Scan for the cell matching the given text and deliver its [X, Y] coordinate at center. 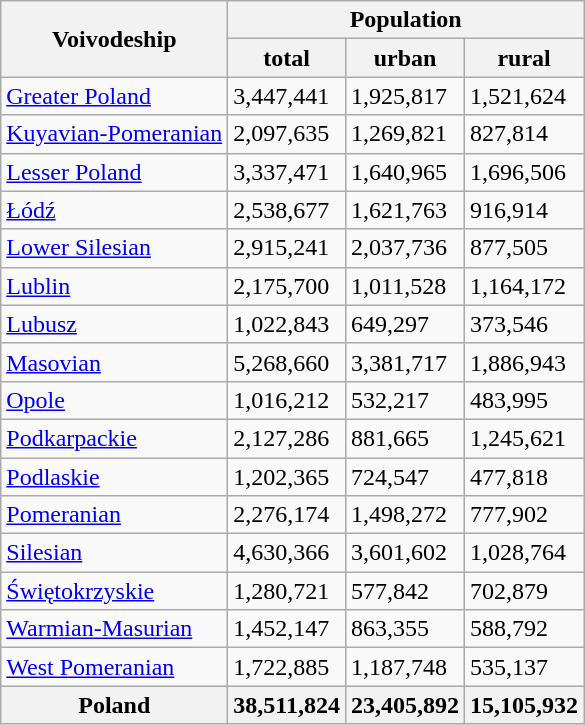
1,452,147 [287, 629]
5,268,660 [287, 362]
827,814 [524, 134]
3,601,602 [404, 553]
Poland [114, 705]
1,621,763 [404, 210]
Population [406, 20]
2,175,700 [287, 286]
1,722,885 [287, 667]
1,022,843 [287, 324]
1,521,624 [524, 96]
Podlaskie [114, 477]
724,547 [404, 477]
2,915,241 [287, 248]
urban [404, 58]
532,217 [404, 400]
2,276,174 [287, 515]
1,925,817 [404, 96]
4,630,366 [287, 553]
Lesser Poland [114, 172]
38,511,824 [287, 705]
15,105,932 [524, 705]
483,995 [524, 400]
1,187,748 [404, 667]
Łódź [114, 210]
863,355 [404, 629]
2,538,677 [287, 210]
2,037,736 [404, 248]
2,097,635 [287, 134]
1,640,965 [404, 172]
477,818 [524, 477]
881,665 [404, 438]
Podkarpackie [114, 438]
Warmian-Masurian [114, 629]
588,792 [524, 629]
Pomeranian [114, 515]
Kuyavian-Pomeranian [114, 134]
1,245,621 [524, 438]
Greater Poland [114, 96]
916,914 [524, 210]
3,447,441 [287, 96]
West Pomeranian [114, 667]
1,696,506 [524, 172]
Opole [114, 400]
1,011,528 [404, 286]
rural [524, 58]
1,280,721 [287, 591]
777,902 [524, 515]
649,297 [404, 324]
1,028,764 [524, 553]
2,127,286 [287, 438]
Masovian [114, 362]
702,879 [524, 591]
877,505 [524, 248]
1,269,821 [404, 134]
1,016,212 [287, 400]
1,886,943 [524, 362]
Lubusz [114, 324]
Voivodeship [114, 39]
1,498,272 [404, 515]
Lower Silesian [114, 248]
1,164,172 [524, 286]
3,381,717 [404, 362]
373,546 [524, 324]
Świętokrzyskie [114, 591]
3,337,471 [287, 172]
total [287, 58]
Silesian [114, 553]
1,202,365 [287, 477]
23,405,892 [404, 705]
535,137 [524, 667]
577,842 [404, 591]
Lublin [114, 286]
